From the cell containing the given text, extract its center point as [x, y] coordinate. 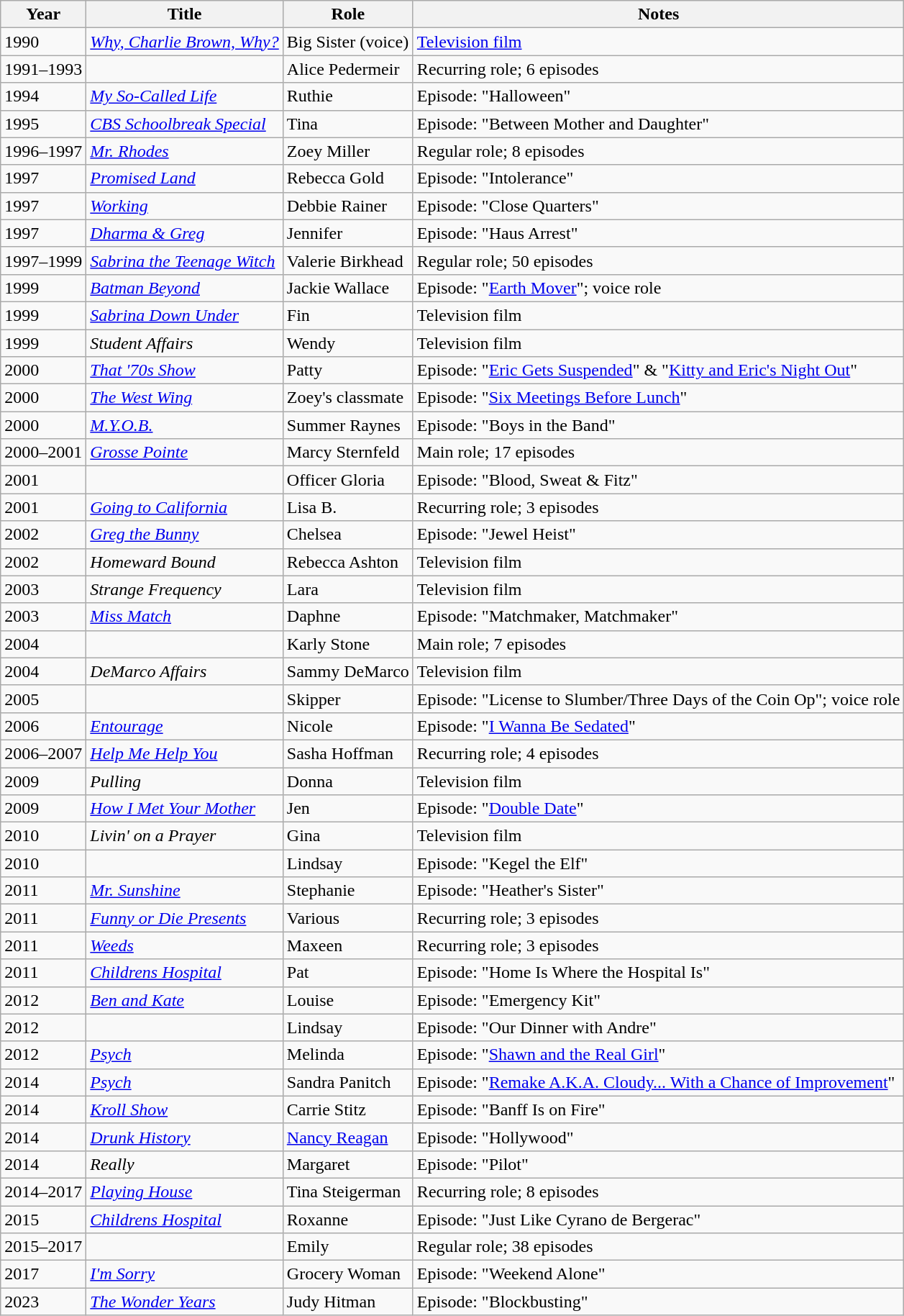
Student Affairs [184, 343]
Livin' on a Prayer [184, 836]
DeMarco Affairs [184, 671]
Various [348, 918]
Episode: "Earth Mover"; voice role [658, 288]
Really [184, 1164]
2017 [43, 1274]
Strange Frequency [184, 589]
Jennifer [348, 233]
Lisa B. [348, 507]
Episode: "Pilot" [658, 1164]
Debbie Rainer [348, 206]
Carrie Stitz [348, 1109]
Pat [348, 973]
2006–2007 [43, 753]
Episode: "Weekend Alone" [658, 1274]
Episode: "Haus Arrest" [658, 233]
Episode: "Between Mother and Daughter" [658, 124]
Chelsea [348, 535]
Year [43, 14]
2015 [43, 1220]
2014–2017 [43, 1192]
Wendy [348, 343]
Greg the Bunny [184, 535]
Mr. Rhodes [184, 151]
Lara [348, 589]
Gina [348, 836]
Maxeen [348, 945]
Big Sister (voice) [348, 42]
Zoey's classmate [348, 398]
Grocery Woman [348, 1274]
Episode: "Six Meetings Before Lunch" [658, 398]
Recurring role; 4 episodes [658, 753]
Sabrina Down Under [184, 315]
Summer Raynes [348, 425]
Donna [348, 781]
Title [184, 14]
Funny or Die Presents [184, 918]
Episode: "Close Quarters" [658, 206]
1996–1997 [43, 151]
Tina [348, 124]
Jackie Wallace [348, 288]
The Wonder Years [184, 1302]
Skipper [348, 699]
1991–1993 [43, 69]
Daphne [348, 617]
2000–2001 [43, 453]
Valerie Birkhead [348, 260]
The West Wing [184, 398]
Sasha Hoffman [348, 753]
Episode: "Kegel the Elf" [658, 863]
Episode: "Eric Gets Suspended" & "Kitty and Eric's Night Out" [658, 371]
Sabrina the Teenage Witch [184, 260]
Episode: "Jewel Heist" [658, 535]
Regular role; 50 episodes [658, 260]
Batman Beyond [184, 288]
Nancy Reagan [348, 1137]
Episode: "Remake A.K.A. Cloudy... With a Chance of Improvement" [658, 1082]
Episode: "Boys in the Band" [658, 425]
Recurring role; 8 episodes [658, 1192]
Karly Stone [348, 644]
Alice Pedermeir [348, 69]
Officer Gloria [348, 480]
Miss Match [184, 617]
Role [348, 14]
Patty [348, 371]
Episode: "Our Dinner with Andre" [658, 1027]
My So-Called Life [184, 96]
Episode: "License to Slumber/Three Days of the Coin Op"; voice role [658, 699]
Fin [348, 315]
Promised Land [184, 178]
Episode: "Home Is Where the Hospital Is" [658, 973]
2006 [43, 726]
Episode: "Blockbusting" [658, 1302]
Homeward Bound [184, 562]
Main role; 7 episodes [658, 644]
Kroll Show [184, 1109]
Mr. Sunshine [184, 891]
Marcy Sternfeld [348, 453]
2023 [43, 1302]
Main role; 17 episodes [658, 453]
2015–2017 [43, 1247]
That '70s Show [184, 371]
Grosse Pointe [184, 453]
Nicole [348, 726]
How I Met Your Mother [184, 809]
Episode: "Shawn and the Real Girl" [658, 1055]
1995 [43, 124]
2005 [43, 699]
Weeds [184, 945]
Working [184, 206]
Margaret [348, 1164]
Regular role; 38 episodes [658, 1247]
Sandra Panitch [348, 1082]
Rebecca Ashton [348, 562]
Going to California [184, 507]
Episode: "Heather's Sister" [658, 891]
1994 [43, 96]
Sammy DeMarco [348, 671]
Why, Charlie Brown, Why? [184, 42]
Jen [348, 809]
Zoey Miller [348, 151]
Roxanne [348, 1220]
Judy Hitman [348, 1302]
Episode: "Emergency Kit" [658, 1000]
CBS Schoolbreak Special [184, 124]
Drunk History [184, 1137]
Episode: "Banff Is on Fire" [658, 1109]
1997–1999 [43, 260]
Episode: "Blood, Sweat & Fitz" [658, 480]
Ben and Kate [184, 1000]
Ruthie [348, 96]
Stephanie [348, 891]
Dharma & Greg [184, 233]
Melinda [348, 1055]
Tina Steigerman [348, 1192]
Rebecca Gold [348, 178]
Pulling [184, 781]
Episode: "Double Date" [658, 809]
Regular role; 8 episodes [658, 151]
I'm Sorry [184, 1274]
M.Y.O.B. [184, 425]
Episode: "Hollywood" [658, 1137]
Playing House [184, 1192]
Episode: "Intolerance" [658, 178]
Recurring role; 6 episodes [658, 69]
Episode: "Just Like Cyrano de Bergerac" [658, 1220]
Episode: "Matchmaker, Matchmaker" [658, 617]
Episode: "I Wanna Be Sedated" [658, 726]
Louise [348, 1000]
Help Me Help You [184, 753]
1990 [43, 42]
Notes [658, 14]
Entourage [184, 726]
Episode: "Halloween" [658, 96]
Emily [348, 1247]
